From the cell containing the given text, extract its center point as (X, Y) coordinate. 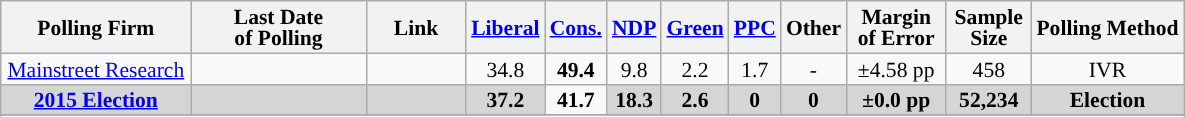
Polling Firm (96, 27)
Liberal (505, 27)
49.4 (576, 68)
37.2 (505, 100)
±4.58 pp (896, 68)
2015 Election (96, 100)
2.6 (694, 100)
Link (416, 27)
41.7 (576, 100)
Last Dateof Polling (278, 27)
±0.0 pp (896, 100)
Election (1107, 100)
Marginof Error (896, 27)
52,234 (988, 100)
Polling Method (1107, 27)
9.8 (634, 68)
1.7 (755, 68)
18.3 (634, 100)
Cons. (576, 27)
Other (814, 27)
Green (694, 27)
IVR (1107, 68)
PPC (755, 27)
Mainstreet Research (96, 68)
458 (988, 68)
34.8 (505, 68)
SampleSize (988, 27)
2.2 (694, 68)
- (814, 68)
NDP (634, 27)
